Return the [x, y] coordinate for the center point of the cell that contains the specified text.  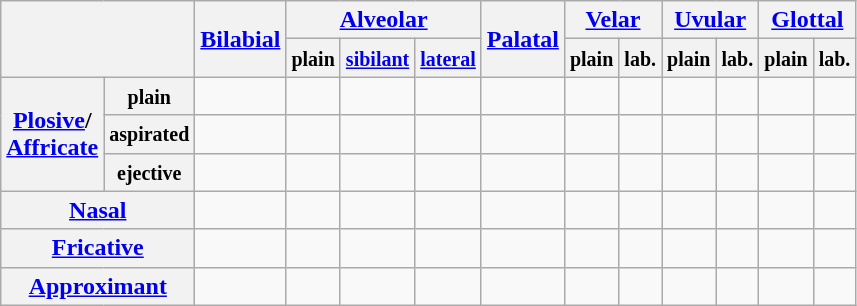
Nasal [98, 210]
lateral [448, 58]
Plosive/Affricate [52, 134]
Palatal [522, 39]
ejective [150, 172]
aspirated [150, 134]
Bilabial [240, 39]
Approximant [98, 286]
sibilant [377, 58]
Glottal [808, 20]
Fricative [98, 248]
Alveolar [384, 20]
Velar [612, 20]
Uvular [710, 20]
